Find where the given text appears and provide that cell's center as (x, y) coordinate. 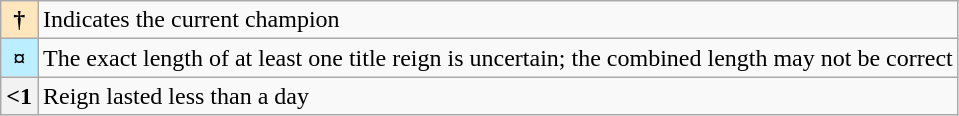
Reign lasted less than a day (498, 96)
Indicates the current champion (498, 20)
† (20, 20)
¤ (20, 58)
<1 (20, 96)
The exact length of at least one title reign is uncertain; the combined length may not be correct (498, 58)
